Pinpoint the cell where the given text exists, returning its [x, y] midpoint coordinate. 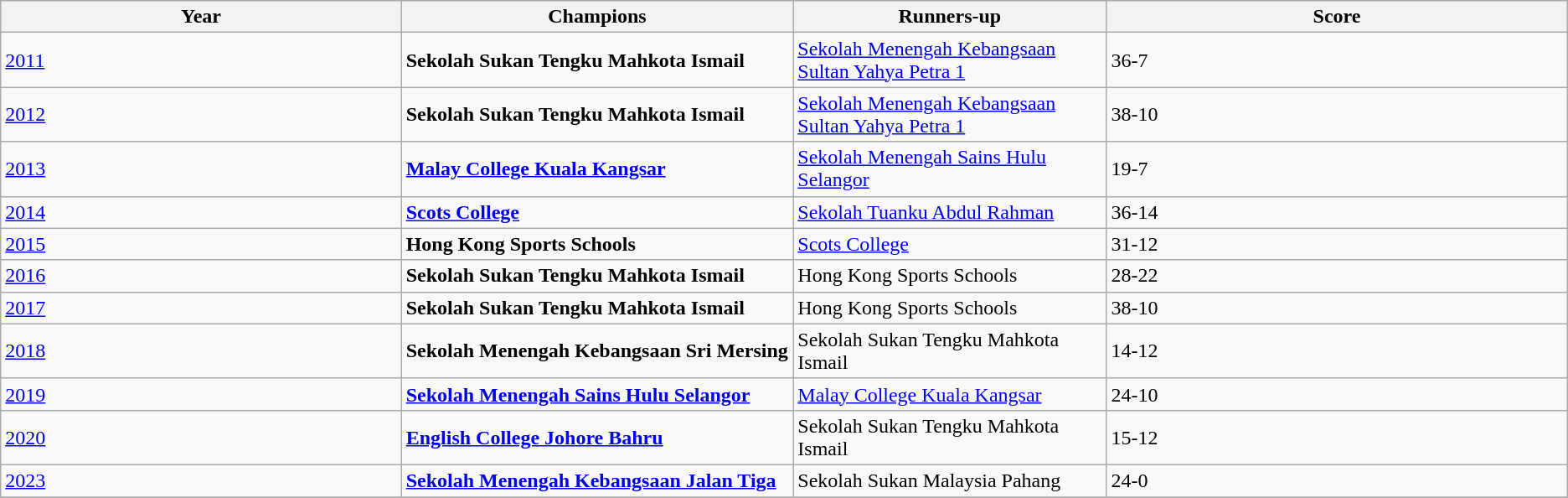
2023 [201, 480]
31-12 [1337, 244]
2020 [201, 438]
2018 [201, 350]
Champions [597, 17]
19-7 [1337, 169]
36-7 [1337, 60]
15-12 [1337, 438]
Score [1337, 17]
2019 [201, 394]
2016 [201, 276]
Year [201, 17]
2015 [201, 244]
Sekolah Menengah Kebangsaan Sri Mersing [597, 350]
2012 [201, 114]
36-14 [1337, 212]
28-22 [1337, 276]
2017 [201, 308]
Sekolah Sukan Malaysia Pahang [950, 480]
Sekolah Menengah Kebangsaan Jalan Tiga [597, 480]
14-12 [1337, 350]
24-0 [1337, 480]
2011 [201, 60]
2014 [201, 212]
2013 [201, 169]
Runners-up [950, 17]
English College Johore Bahru [597, 438]
Sekolah Tuanku Abdul Rahman [950, 212]
24-10 [1337, 394]
